Identify which cell holds the provided text, then report its [x, y] central coordinate. 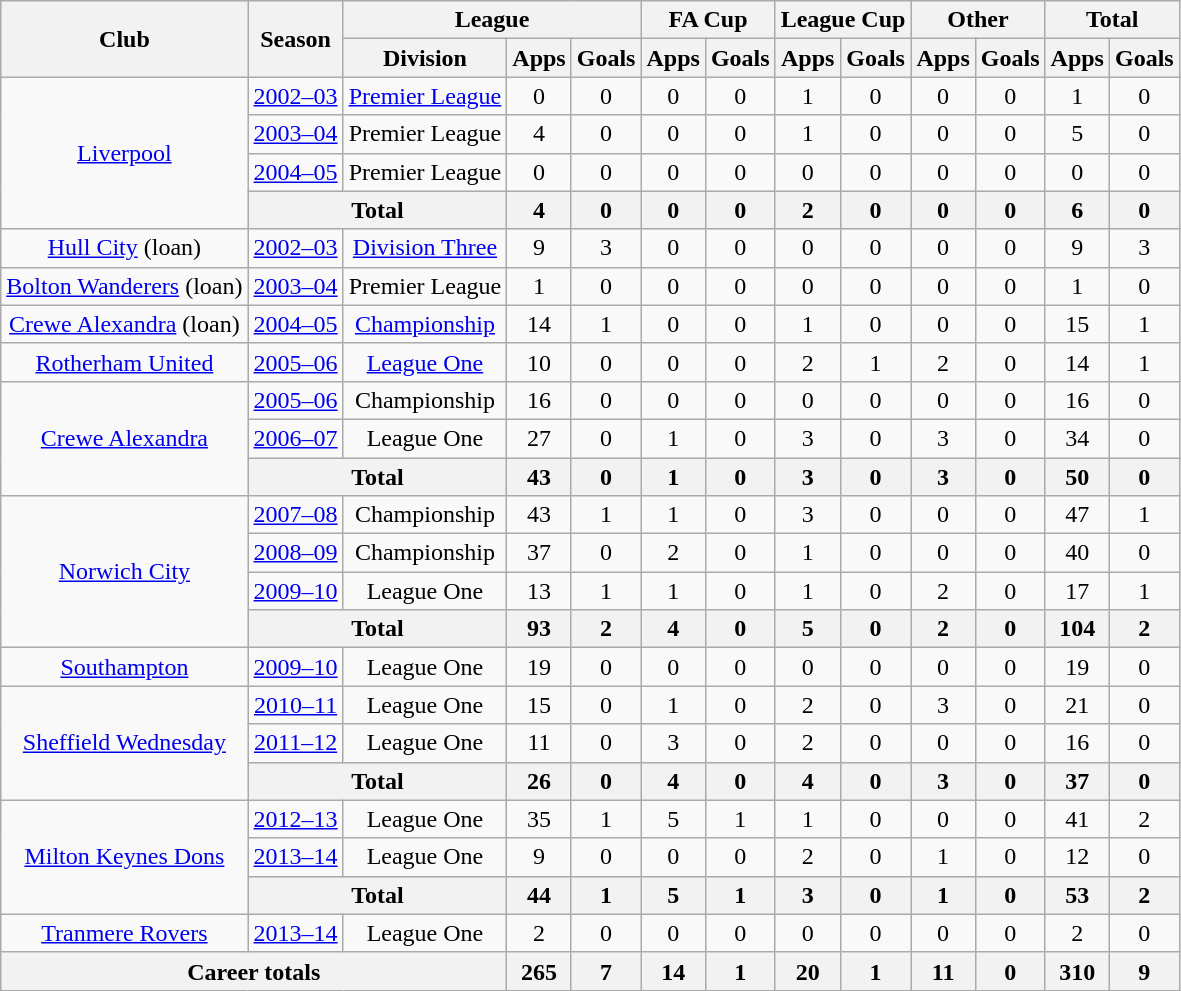
Milton Keynes Dons [124, 857]
Norwich City [124, 572]
2011–12 [296, 743]
35 [539, 819]
Sheffield Wednesday [124, 743]
Crewe Alexandra (loan) [124, 324]
2007–08 [296, 515]
17 [1077, 591]
13 [539, 591]
FA Cup [708, 20]
Other [978, 20]
Club [124, 39]
2008–09 [296, 553]
Season [296, 39]
34 [1077, 438]
League Cup [843, 20]
Liverpool [124, 153]
Southampton [124, 667]
104 [1077, 629]
2006–07 [296, 438]
265 [539, 971]
12 [1077, 857]
2012–13 [296, 819]
26 [539, 781]
27 [539, 438]
Tranmere Rovers [124, 933]
Crewe Alexandra [124, 438]
7 [606, 971]
93 [539, 629]
Career totals [254, 971]
10 [539, 362]
League [492, 20]
47 [1077, 515]
Hull City (loan) [124, 248]
Division [425, 58]
Division Three [425, 248]
53 [1077, 895]
Rotherham United [124, 362]
21 [1077, 705]
44 [539, 895]
41 [1077, 819]
310 [1077, 971]
40 [1077, 553]
50 [1077, 477]
2010–11 [296, 705]
Bolton Wanderers (loan) [124, 286]
6 [1077, 210]
20 [808, 971]
